Return [x, y] of the center of cell containing provided text 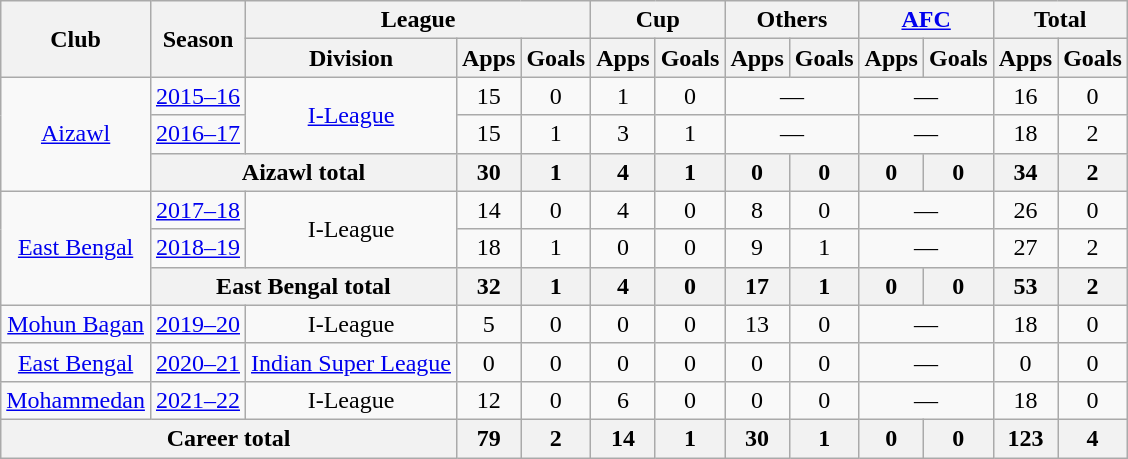
2019–20 [198, 324]
Others [792, 20]
16 [1025, 96]
26 [1025, 210]
Division [352, 58]
3 [623, 134]
Mohammedan [76, 400]
2017–18 [198, 210]
32 [488, 286]
Mohun Bagan [76, 324]
Cup [658, 20]
Career total [229, 438]
2016–17 [198, 134]
2015–16 [198, 96]
Total [1060, 20]
Indian Super League [352, 362]
League [418, 20]
27 [1025, 248]
9 [757, 248]
53 [1025, 286]
34 [1025, 172]
Aizawl [76, 134]
Aizawl total [303, 172]
8 [757, 210]
17 [757, 286]
13 [757, 324]
2021–22 [198, 400]
East Bengal total [303, 286]
123 [1025, 438]
5 [488, 324]
6 [623, 400]
79 [488, 438]
Club [76, 39]
12 [488, 400]
2018–19 [198, 248]
2020–21 [198, 362]
Season [198, 39]
AFC [926, 20]
